From the cell containing the given text, extract its center point as (X, Y) coordinate. 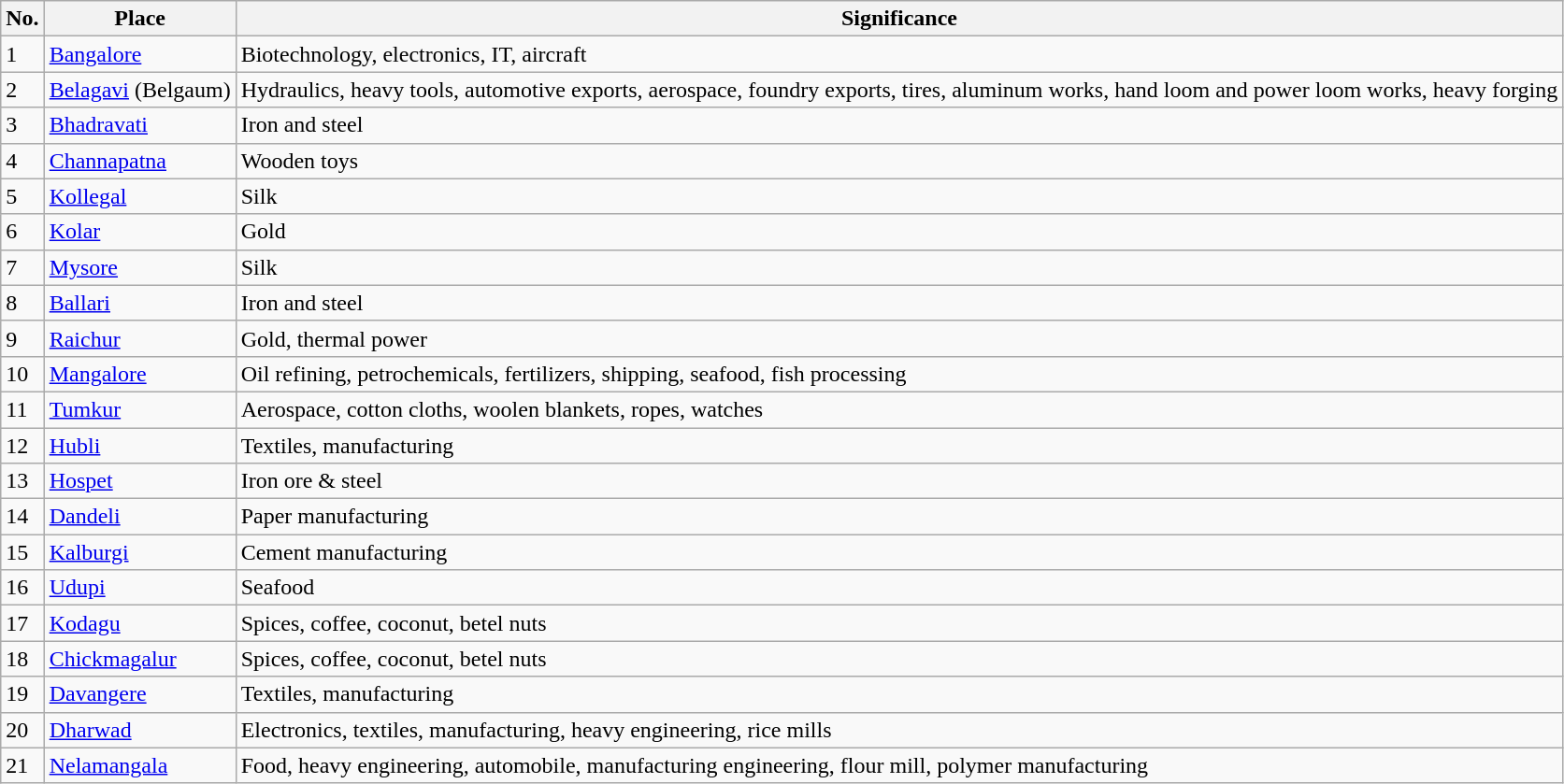
Significance (899, 19)
Dharwad (140, 730)
Raichur (140, 338)
5 (22, 196)
Hubli (140, 446)
7 (22, 267)
Aerospace, cotton cloths, woolen blankets, ropes, watches (899, 409)
Kalburgi (140, 552)
12 (22, 446)
Food, heavy engineering, automobile, manufacturing engineering, flour mill, polymer manufacturing (899, 765)
9 (22, 338)
Kodagu (140, 623)
Mysore (140, 267)
3 (22, 125)
Bhadravati (140, 125)
Kolar (140, 232)
Electronics, textiles, manufacturing, heavy engineering, rice mills (899, 730)
Cement manufacturing (899, 552)
Davangere (140, 694)
Mangalore (140, 374)
Bangalore (140, 54)
Ballari (140, 303)
Gold (899, 232)
Belagavi (Belgaum) (140, 90)
Chickmagalur (140, 659)
Channapatna (140, 161)
Place (140, 19)
19 (22, 694)
4 (22, 161)
10 (22, 374)
Kollegal (140, 196)
Wooden toys (899, 161)
Iron ore & steel (899, 481)
15 (22, 552)
Dandeli (140, 517)
21 (22, 765)
6 (22, 232)
16 (22, 588)
Gold, thermal power (899, 338)
Tumkur (140, 409)
20 (22, 730)
2 (22, 90)
Oil refining, petrochemicals, fertilizers, shipping, seafood, fish processing (899, 374)
No. (22, 19)
Biotechnology, electronics, IT, aircraft (899, 54)
18 (22, 659)
Hospet (140, 481)
13 (22, 481)
8 (22, 303)
17 (22, 623)
Udupi (140, 588)
Paper manufacturing (899, 517)
Nelamangala (140, 765)
14 (22, 517)
Hydraulics, heavy tools, automotive exports, aerospace, foundry exports, tires, aluminum works, hand loom and power loom works, heavy forging (899, 90)
11 (22, 409)
1 (22, 54)
Seafood (899, 588)
